From the cell containing the given text, extract its center point as [X, Y] coordinate. 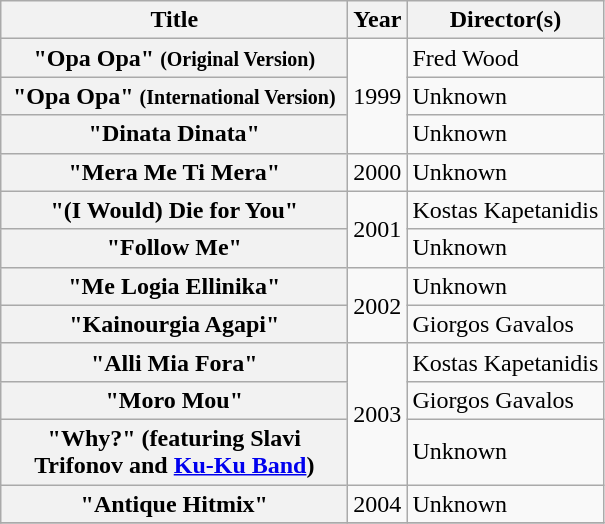
"Why?" (featuring Slavi Trifonov and Ku-Ku Band) [174, 452]
"(I Would) Die for You" [174, 210]
Year [378, 20]
"Alli Mia Fora" [174, 362]
2000 [378, 172]
Title [174, 20]
"Opa Opa" (Original Version) [174, 58]
2002 [378, 305]
"Moro Mou" [174, 400]
2003 [378, 414]
Fred Wood [506, 58]
"Mera Me Ti Mera" [174, 172]
"Dinata Dinata" [174, 134]
2001 [378, 229]
"Antique Hitmix" [174, 503]
"Me Logia Ellinika" [174, 286]
"Opa Opa" (International Version) [174, 96]
"Follow Me" [174, 248]
2004 [378, 503]
Director(s) [506, 20]
"Kainourgia Agapi" [174, 324]
1999 [378, 96]
